From the cell containing the given text, extract its center point as [X, Y] coordinate. 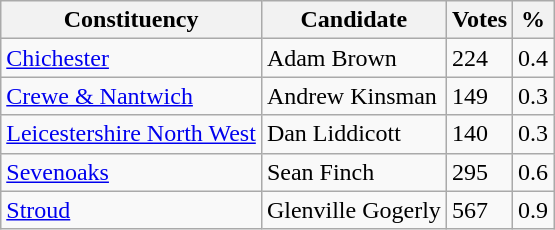
Constituency [132, 20]
Chichester [132, 58]
Candidate [354, 20]
224 [479, 58]
Votes [479, 20]
140 [479, 134]
% [534, 20]
Leicestershire North West [132, 134]
295 [479, 172]
0.6 [534, 172]
Crewe & Nantwich [132, 96]
Sean Finch [354, 172]
0.9 [534, 210]
Dan Liddicott [354, 134]
Adam Brown [354, 58]
Glenville Gogerly [354, 210]
Stroud [132, 210]
149 [479, 96]
Sevenoaks [132, 172]
0.4 [534, 58]
567 [479, 210]
Andrew Kinsman [354, 96]
